Detect which cell encompasses the target text, then output its (X, Y) center coordinate. 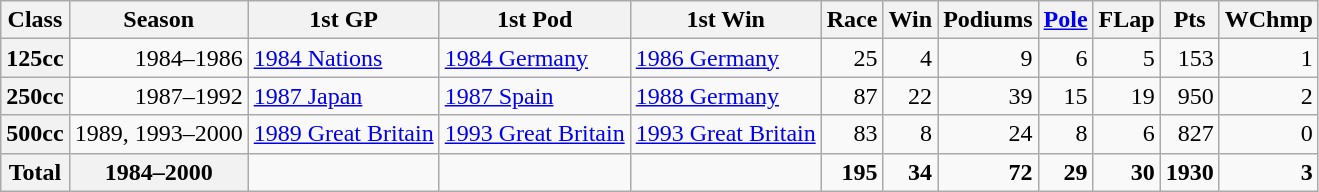
1989 Great Britain (344, 134)
950 (1190, 96)
Season (158, 20)
125cc (35, 58)
87 (852, 96)
153 (1190, 58)
Total (35, 172)
1930 (1190, 172)
72 (988, 172)
1987 Spain (534, 96)
1st Pod (534, 20)
1987 Japan (344, 96)
WChmp (1268, 20)
1986 Germany (726, 58)
1984 Germany (534, 58)
1987–1992 (158, 96)
39 (988, 96)
19 (1126, 96)
2 (1268, 96)
1 (1268, 58)
1988 Germany (726, 96)
83 (852, 134)
3 (1268, 172)
22 (910, 96)
1st Win (726, 20)
1989, 1993–2000 (158, 134)
1984–1986 (158, 58)
1984 Nations (344, 58)
4 (910, 58)
Pole (1066, 20)
34 (910, 172)
827 (1190, 134)
30 (1126, 172)
Podiums (988, 20)
Class (35, 20)
Win (910, 20)
500cc (35, 134)
29 (1066, 172)
1st GP (344, 20)
195 (852, 172)
9 (988, 58)
25 (852, 58)
250cc (35, 96)
Race (852, 20)
FLap (1126, 20)
Pts (1190, 20)
1984–2000 (158, 172)
0 (1268, 134)
15 (1066, 96)
5 (1126, 58)
24 (988, 134)
